Find where the given text appears and provide that cell's center as [X, Y] coordinate. 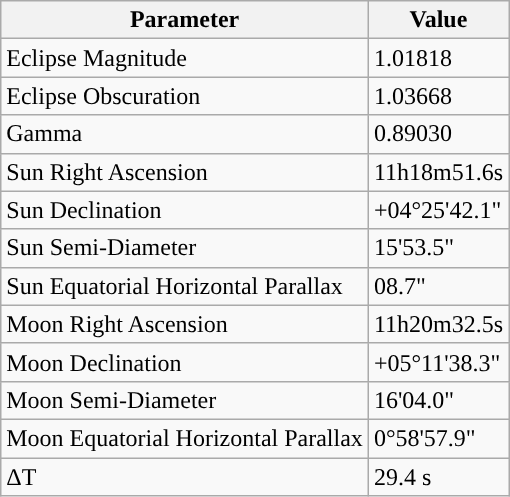
11h18m51.6s [438, 172]
11h20m32.5s [438, 324]
Sun Right Ascension [185, 172]
Moon Semi-Diameter [185, 400]
1.03668 [438, 96]
+04°25'42.1" [438, 210]
Sun Semi-Diameter [185, 248]
1.01818 [438, 58]
29.4 s [438, 477]
+05°11'38.3" [438, 362]
0°58'57.9" [438, 438]
Moon Equatorial Horizontal Parallax [185, 438]
Moon Right Ascension [185, 324]
Sun Equatorial Horizontal Parallax [185, 286]
15'53.5" [438, 248]
Eclipse Obscuration [185, 96]
Sun Declination [185, 210]
Eclipse Magnitude [185, 58]
ΔT [185, 477]
Value [438, 20]
16'04.0" [438, 400]
Moon Declination [185, 362]
Gamma [185, 134]
08.7" [438, 286]
Parameter [185, 20]
0.89030 [438, 134]
